Return (X, Y) of the center of cell containing provided text 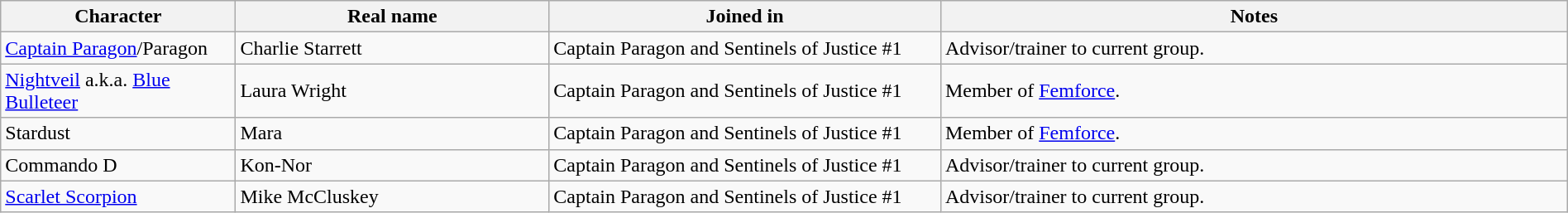
Captain Paragon/Paragon (118, 48)
Joined in (745, 17)
Mara (392, 133)
Laura Wright (392, 91)
Charlie Starrett (392, 48)
Character (118, 17)
Mike McCluskey (392, 196)
Kon-Nor (392, 165)
Real name (392, 17)
Scarlet Scorpion (118, 196)
Commando D (118, 165)
Notes (1254, 17)
Nightveil a.k.a. Blue Bulleteer (118, 91)
Stardust (118, 133)
